Identify which cell holds the provided text, then report its [X, Y] central coordinate. 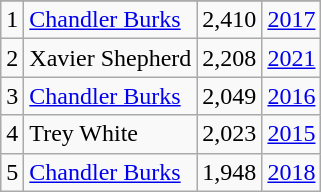
Trey White [110, 134]
2017 [292, 20]
2015 [292, 134]
1,948 [230, 172]
2018 [292, 172]
2,023 [230, 134]
4 [12, 134]
2,049 [230, 96]
2016 [292, 96]
2,410 [230, 20]
2021 [292, 58]
2,208 [230, 58]
3 [12, 96]
1 [12, 20]
Xavier Shepherd [110, 58]
5 [12, 172]
2 [12, 58]
